Output the (x, y) coordinate of the center of the cell containing the given text.  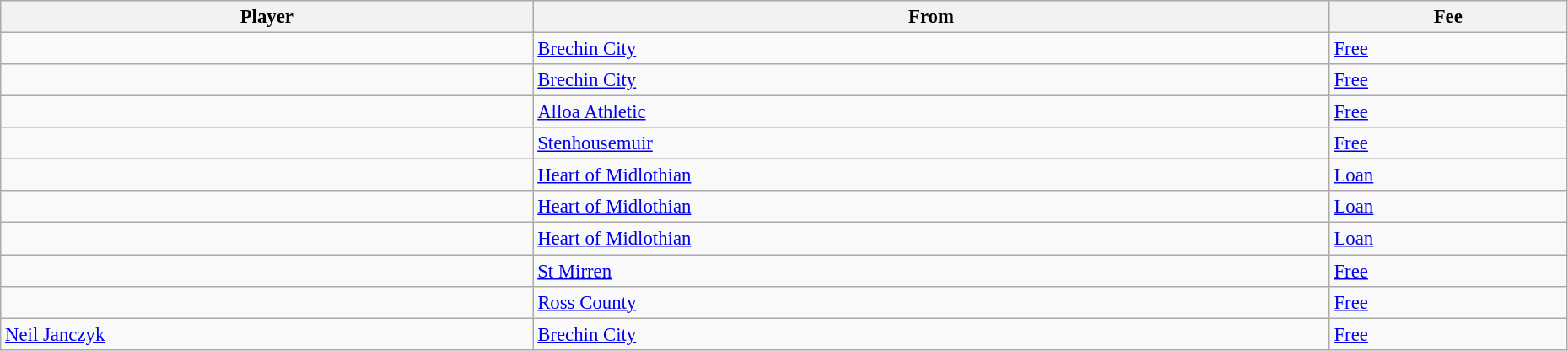
Fee (1447, 17)
Ross County (931, 302)
St Mirren (931, 271)
Neil Janczyk (267, 334)
Alloa Athletic (931, 112)
From (931, 17)
Player (267, 17)
Stenhousemuir (931, 143)
